Provide the (X, Y) coordinate of the cell's center where the given text is located.  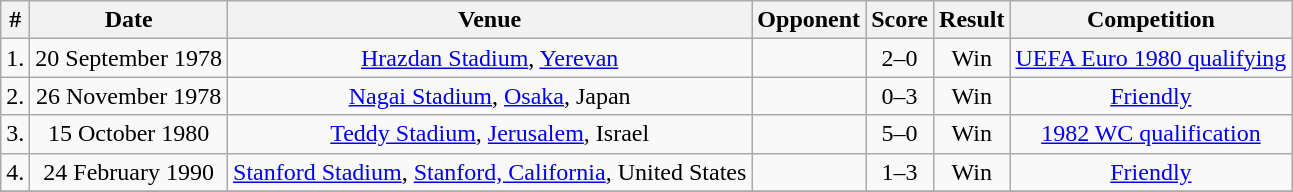
Score (900, 20)
Nagai Stadium, Osaka, Japan (490, 96)
26 November 1978 (129, 96)
2. (16, 96)
Venue (490, 20)
Competition (1151, 20)
1–3 (900, 172)
3. (16, 134)
2–0 (900, 58)
24 February 1990 (129, 172)
Result (972, 20)
Opponent (809, 20)
Teddy Stadium, Jerusalem, Israel (490, 134)
Stanford Stadium, Stanford, California, United States (490, 172)
5–0 (900, 134)
Date (129, 20)
1. (16, 58)
20 September 1978 (129, 58)
15 October 1980 (129, 134)
Hrazdan Stadium, Yerevan (490, 58)
4. (16, 172)
# (16, 20)
1982 WC qualification (1151, 134)
0–3 (900, 96)
UEFA Euro 1980 qualifying (1151, 58)
